Extract the [X, Y] coordinate from the center of the cell holding the provided text.  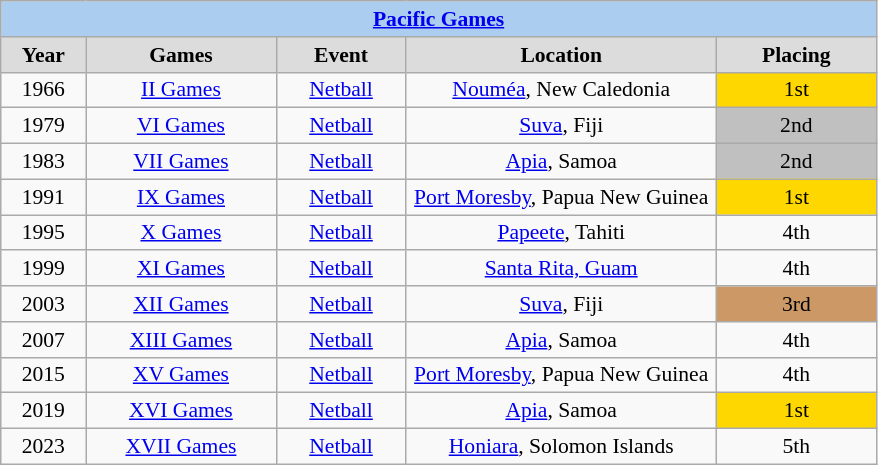
VII Games [181, 162]
Placing [796, 55]
Year [44, 55]
XII Games [181, 304]
1979 [44, 126]
Santa Rita, Guam [561, 269]
3rd [796, 304]
Nouméa, New Caledonia [561, 90]
2003 [44, 304]
2019 [44, 411]
Event [341, 55]
XIII Games [181, 340]
1995 [44, 233]
2007 [44, 340]
Location [561, 55]
Honiara, Solomon Islands [561, 447]
1966 [44, 90]
XVI Games [181, 411]
XI Games [181, 269]
IX Games [181, 197]
1983 [44, 162]
II Games [181, 90]
Games [181, 55]
Papeete, Tahiti [561, 233]
1991 [44, 197]
XVII Games [181, 447]
XV Games [181, 375]
X Games [181, 233]
VI Games [181, 126]
Pacific Games [439, 19]
5th [796, 447]
2015 [44, 375]
2023 [44, 447]
1999 [44, 269]
